Return the [x, y] coordinate for the center point of the cell that contains the specified text.  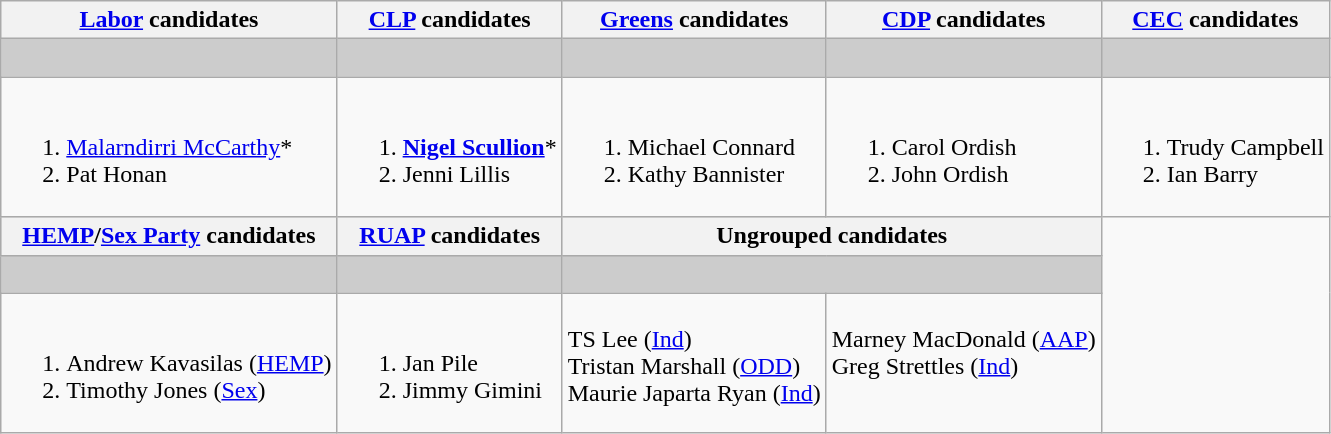
Ungrouped candidates [832, 236]
Greens candidates [694, 20]
CDP candidates [964, 20]
Andrew Kavasilas (HEMP)Timothy Jones (Sex) [169, 363]
RUAP candidates [450, 236]
Labor candidates [169, 20]
Trudy CampbellIan Barry [1215, 147]
TS Lee (Ind) Tristan Marshall (ODD) Maurie Japarta Ryan (Ind) [694, 363]
CLP candidates [450, 20]
Carol OrdishJohn Ordish [964, 147]
Nigel Scullion*Jenni Lillis [450, 147]
Jan PileJimmy Gimini [450, 363]
Michael ConnardKathy Bannister [694, 147]
CEC candidates [1215, 20]
HEMP/Sex Party candidates [169, 236]
Marney MacDonald (AAP) Greg Strettles (Ind) [964, 363]
Malarndirri McCarthy*Pat Honan [169, 147]
